Output the [X, Y] coordinate of the center of the cell containing the given text.  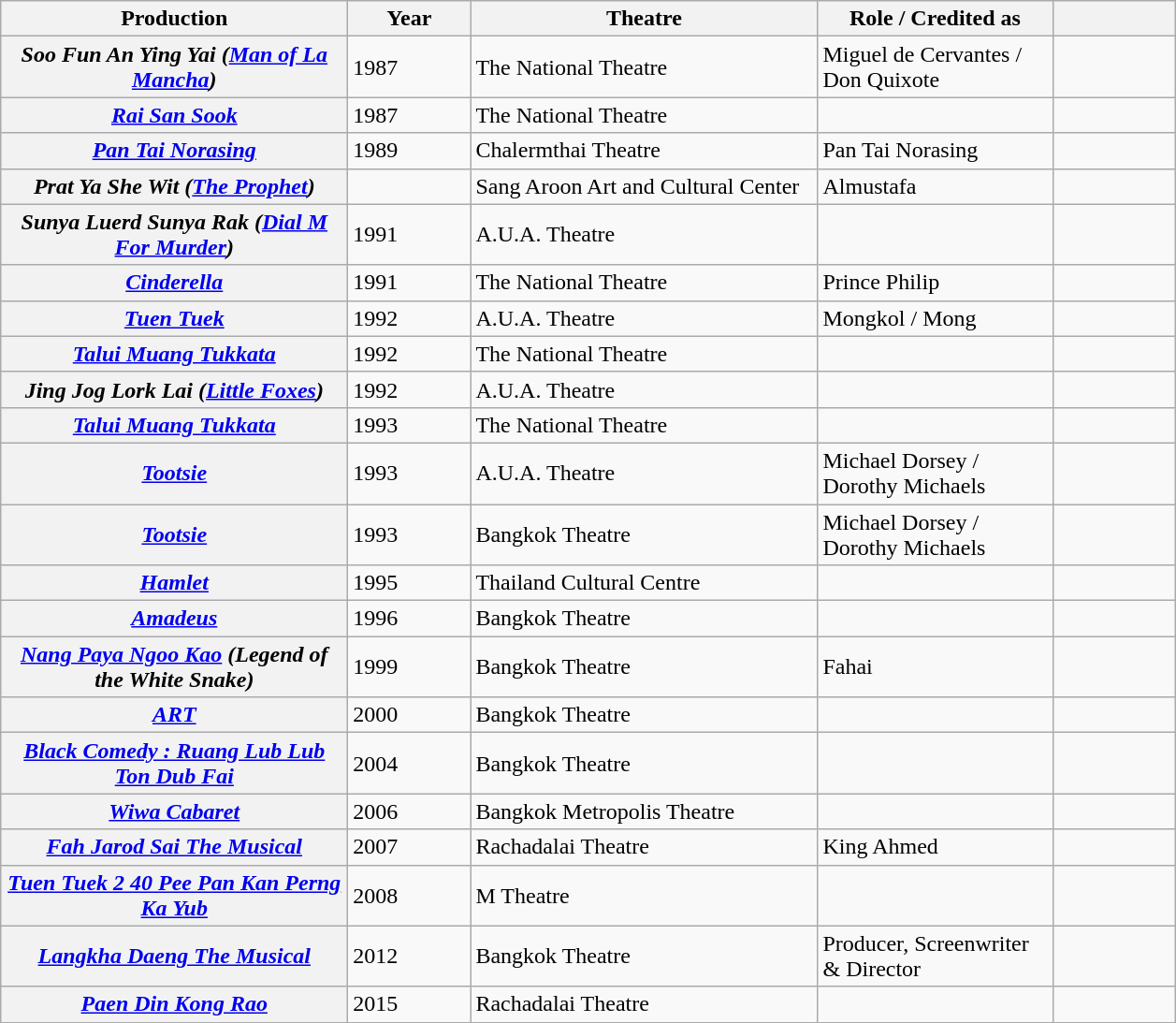
2008 [410, 895]
Year [410, 19]
Tuen Tuek [174, 318]
Cinderella [174, 283]
Rai San Sook [174, 115]
2012 [410, 957]
2015 [410, 1004]
Sunya Luerd Sunya Rak (Dial M For Murder) [174, 234]
Sang Aroon Art and Cultural Center [644, 186]
Prince Philip [936, 283]
Theatre [644, 19]
Producer, Screenwriter & Director [936, 957]
1999 [410, 666]
Langkha Daeng The Musical [174, 957]
Jing Jog Lork Lai (Little Foxes) [174, 389]
M Theatre [644, 895]
Nang Paya Ngoo Kao (Legend of the White Snake) [174, 666]
2006 [410, 811]
Wiwa Cabaret [174, 811]
Bangkok Metropolis Theatre [644, 811]
Fah Jarod Sai The Musical [174, 847]
Paen Din Kong Rao [174, 1004]
Thailand Cultural Centre [644, 583]
Miguel de Cervantes / Don Quixote [936, 67]
2000 [410, 715]
King Ahmed [936, 847]
2007 [410, 847]
Almustafa [936, 186]
Fahai [936, 666]
Amadeus [174, 619]
Hamlet [174, 583]
Chalermthai Theatre [644, 151]
Mongkol / Mong [936, 318]
ART [174, 715]
1989 [410, 151]
1995 [410, 583]
1996 [410, 619]
Soo Fun An Ying Yai (Man of La Mancha) [174, 67]
2004 [410, 764]
Tuen Tuek 2 40 Pee Pan Kan Perng Ka Yub [174, 895]
Black Comedy : Ruang Lub Lub Ton Dub Fai [174, 764]
Production [174, 19]
Role / Credited as [936, 19]
Prat Ya She Wit (The Prophet) [174, 186]
